Determine the (X, Y) coordinate at the center of the cell enclosing the given text.  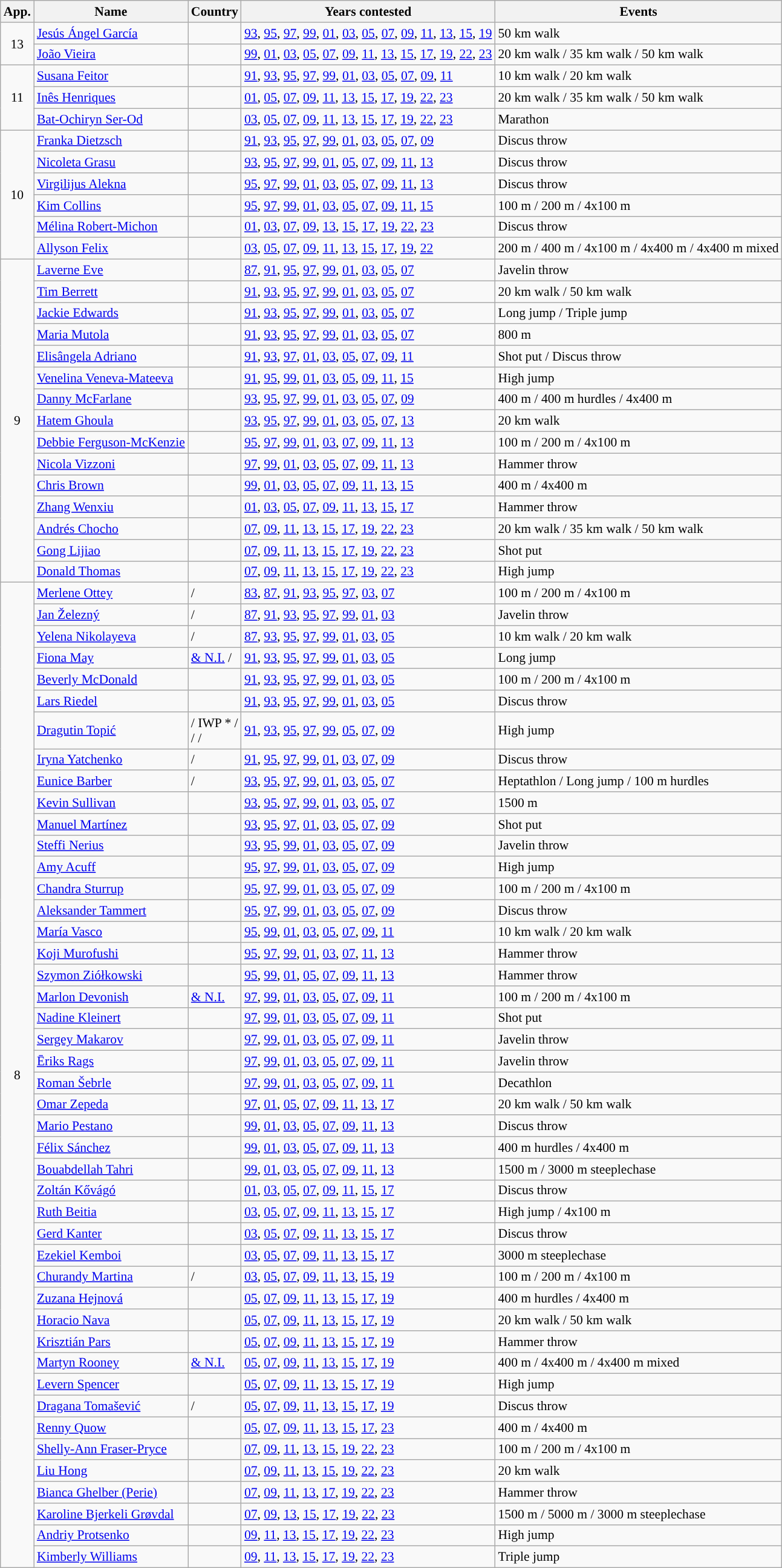
Gong Lijiao (111, 550)
Manuel Martínez (111, 825)
Inês Henriques (111, 98)
10 (17, 195)
03, 05, 07, 09, 11, 13, 15, 17, 19, 22, 23 (368, 119)
91, 93, 95, 97, 99, 05, 07, 09 (368, 731)
87, 91, 95, 97, 99, 01, 03, 05, 07 (368, 270)
Karoline Bjerkeli Grøvdal (111, 1514)
800 m (638, 335)
Koji Murofushi (111, 954)
Danny McFarlane (111, 399)
01, 03, 05, 07, 09, 11, 15, 17 (368, 1191)
Virgilijus Alekna (111, 184)
87, 93, 95, 97, 99, 01, 03, 05 (368, 636)
Marlon Devonish (111, 997)
High jump / 4x100 m (638, 1212)
Liu Hong (111, 1471)
Shelly-Ann Fraser-Pryce (111, 1449)
Andriy Protsenko (111, 1535)
Bianca Ghelber (Perie) (111, 1492)
93, 95, 97, 99, 01, 05, 07, 09, 11, 13 (368, 163)
83, 87, 91, 93, 95, 97, 03, 07 (368, 593)
200 m / 400 m / 4x100 m / 4x400 m / 4x400 m mixed (638, 249)
400 m / 400 m hurdles / 4x400 m (638, 399)
1500 m / 5000 m / 3000 m steeplechase (638, 1514)
13 (17, 44)
Zuzana Hejnová (111, 1299)
Steffi Nerius (111, 846)
Ēriks Rags (111, 1062)
Laverne Eve (111, 270)
App. (17, 11)
Beverly McDonald (111, 680)
11 (17, 98)
Mélina Robert-Michon (111, 227)
01, 05, 07, 09, 11, 13, 15, 17, 19, 22, 23 (368, 98)
Jesús Ángel García (111, 33)
99, 01, 03, 05, 07, 09, 11, 13, 15, 17, 19, 22, 23 (368, 54)
Levern Spencer (111, 1385)
María Vasco (111, 932)
Years contested (368, 11)
Churandy Martina (111, 1277)
3000 m steeplechase (638, 1255)
95, 97, 99, 01, 03, 07, 09, 11, 13 (368, 443)
91, 93, 97, 01, 03, 05, 07, 09, 11 (368, 356)
Amy Acuff (111, 867)
95, 99, 01, 05, 07, 09, 11, 13 (368, 975)
Kimberly Williams (111, 1557)
Gerd Kanter (111, 1234)
1500 m (638, 803)
97, 99, 01, 03, 05, 07, 09, 11, 13 (368, 464)
Nicola Vizzoni (111, 464)
Elisângela Adriano (111, 356)
Sergey Makarov (111, 1040)
Name (111, 11)
Eunice Barber (111, 782)
Hatem Ghoula (111, 421)
Venelina Veneva-Mateeva (111, 378)
Nadine Kleinert (111, 1018)
87, 91, 93, 95, 97, 99, 01, 03 (368, 615)
Merlene Ottey (111, 593)
95, 97, 99, 01, 03, 05, 07, 09, 11, 13 (368, 184)
01, 03, 05, 07, 09, 11, 13, 15, 17 (368, 508)
Susana Feitor (111, 76)
Tim Berrett (111, 292)
91, 93, 95, 97, 99, 01, 03, 05, 07, 09, 11 (368, 76)
Marathon (638, 119)
93, 95, 97, 99, 01, 03, 05, 07, 09 (368, 399)
Ezekiel Kemboi (111, 1255)
Ruth Beitia (111, 1212)
Iryna Yatchenko (111, 760)
Decathlon (638, 1083)
8 (17, 1076)
Zhang Wenxiu (111, 508)
Jan Železný (111, 615)
Andrés Chocho (111, 529)
Bat-Ochiryn Ser-Od (111, 119)
Shot put / Discus throw (638, 356)
Bouabdellah Tahri (111, 1169)
95, 97, 99, 01, 03, 07, 11, 13 (368, 954)
Nicoleta Grasu (111, 163)
Chris Brown (111, 486)
97, 01, 05, 07, 09, 11, 13, 17 (368, 1105)
50 km walk (638, 33)
01, 03, 07, 09, 13, 15, 17, 19, 22, 23 (368, 227)
99, 01, 03, 05, 07, 09, 11, 13, 15 (368, 486)
Kim Collins (111, 206)
Mario Pestano (111, 1126)
Krisztián Pars (111, 1342)
Allyson Felix (111, 249)
07, 09, 13, 15, 17, 19, 22, 23 (368, 1514)
Fiona May (111, 658)
João Vieira (111, 54)
9 (17, 421)
Félix Sánchez (111, 1148)
93, 95, 97, 01, 03, 05, 07, 09 (368, 825)
Szymon Ziółkowski (111, 975)
93, 95, 97, 99, 01, 03, 05, 07, 13 (368, 421)
Events (638, 11)
Long jump (638, 658)
03, 05, 07, 09, 11, 13, 15, 17, 19, 22 (368, 249)
Debbie Ferguson-McKenzie (111, 443)
Horacio Nava (111, 1320)
Kevin Sullivan (111, 803)
Long jump / Triple jump (638, 313)
95, 97, 99, 01, 03, 05, 07, 09, 11, 15 (368, 206)
93, 95, 99, 01, 03, 05, 07, 09 (368, 846)
Yelena Nikolayeva (111, 636)
91, 93, 95, 97, 99, 01, 03, 05, 07, 09 (368, 141)
Lars Riedel (111, 701)
Zoltán Kővágó (111, 1191)
Renny Quow (111, 1428)
07, 09, 11, 13, 17, 19, 22, 23 (368, 1492)
Martyn Rooney (111, 1363)
1500 m / 3000 m steeplechase (638, 1169)
93, 95, 97, 99, 01, 03, 05, 07, 09, 11, 13, 15, 19 (368, 33)
Omar Zepeda (111, 1105)
Jackie Edwards (111, 313)
Roman Šebrle (111, 1083)
Franka Dietzsch (111, 141)
/ IWP * / / / (215, 731)
91, 95, 97, 99, 01, 03, 07, 09 (368, 760)
Aleksander Tammert (111, 910)
95, 99, 01, 03, 05, 07, 09, 11 (368, 932)
Chandra Sturrup (111, 889)
Donald Thomas (111, 572)
03, 05, 07, 09, 11, 13, 15, 19 (368, 1277)
Maria Mutola (111, 335)
& N.I. / (215, 658)
05, 07, 09, 11, 13, 15, 17, 23 (368, 1428)
Heptathlon / Long jump / 100 m hurdles (638, 782)
Dragana Tomašević (111, 1406)
91, 95, 99, 01, 03, 05, 09, 11, 15 (368, 378)
400 m / 4x400 m / 4x400 m mixed (638, 1363)
Triple jump (638, 1557)
Dragutin Topić (111, 731)
Country (215, 11)
